Return the (X, Y) coordinate for the center point of the cell that contains the specified text.  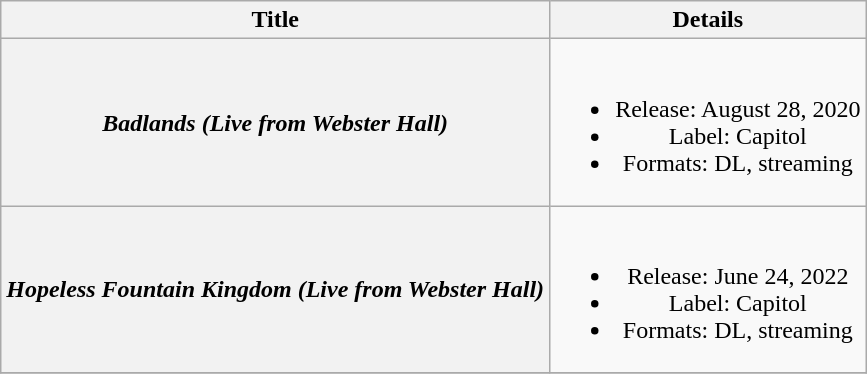
Release: June 24, 2022Label: CapitolFormats: DL, streaming (708, 290)
Release: August 28, 2020Label: CapitolFormats: DL, streaming (708, 122)
Details (708, 20)
Title (276, 20)
Hopeless Fountain Kingdom (Live from Webster Hall) (276, 290)
Badlands (Live from Webster Hall) (276, 122)
